Identify which cell holds the provided text, then report its (X, Y) central coordinate. 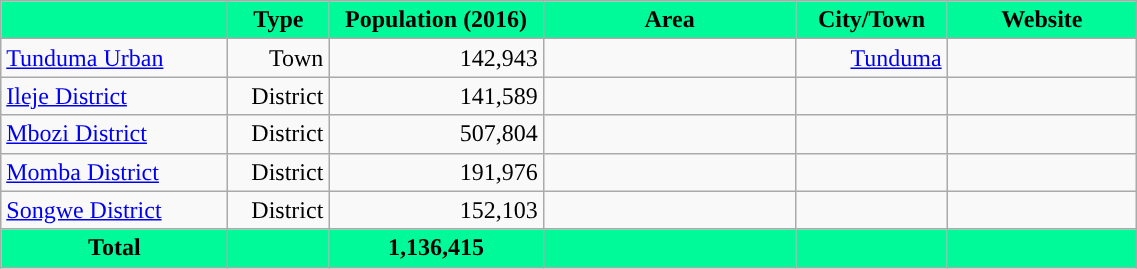
Momba District (114, 172)
Town (278, 58)
Tunduma Urban (114, 58)
Mbozi District (114, 134)
Ileje District (114, 96)
152,103 (436, 210)
142,943 (436, 58)
507,804 (436, 134)
Total (114, 248)
Website (1042, 20)
City/Town (872, 20)
191,976 (436, 172)
Population (2016) (436, 20)
Songwe District (114, 210)
Area (669, 20)
Tunduma (872, 58)
141,589 (436, 96)
Type (278, 20)
1,136,415 (436, 248)
